Identify which cell holds the provided text, then report its [X, Y] central coordinate. 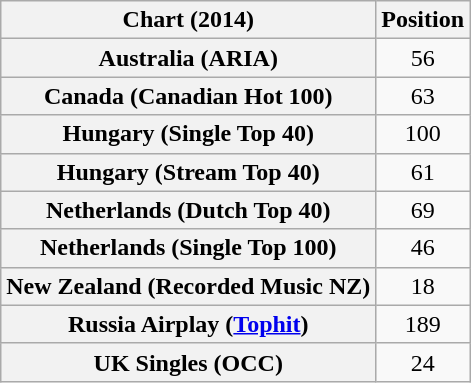
UK Singles (OCC) [188, 362]
Position [423, 20]
69 [423, 210]
Russia Airplay (Tophit) [188, 324]
Hungary (Single Top 40) [188, 134]
Netherlands (Single Top 100) [188, 248]
Australia (ARIA) [188, 58]
Canada (Canadian Hot 100) [188, 96]
189 [423, 324]
18 [423, 286]
Hungary (Stream Top 40) [188, 172]
Netherlands (Dutch Top 40) [188, 210]
New Zealand (Recorded Music NZ) [188, 286]
46 [423, 248]
100 [423, 134]
Chart (2014) [188, 20]
61 [423, 172]
56 [423, 58]
63 [423, 96]
24 [423, 362]
